Return the [X, Y] coordinate for the center point of the cell that contains the specified text.  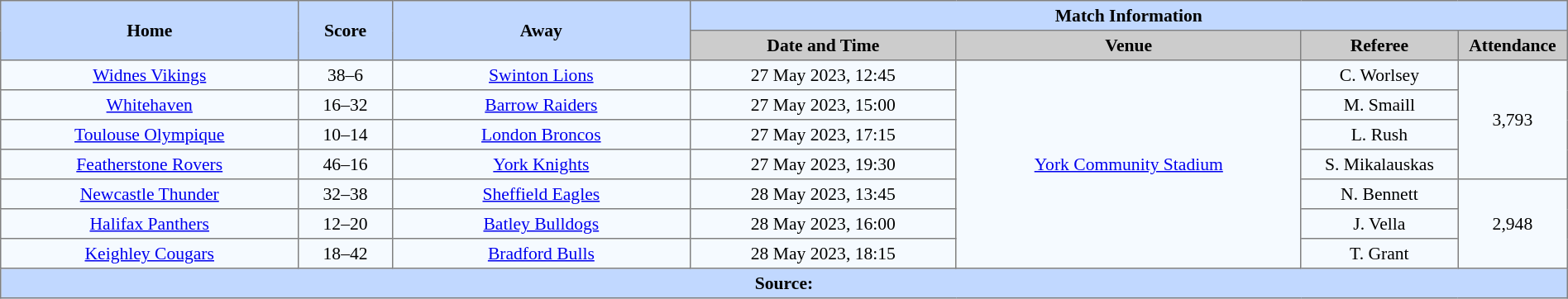
York Community Stadium [1128, 164]
Swinton Lions [541, 75]
Whitehaven [150, 105]
28 May 2023, 13:45 [823, 194]
Batley Bulldogs [541, 224]
27 May 2023, 19:30 [823, 164]
12–20 [346, 224]
28 May 2023, 16:00 [823, 224]
Toulouse Olympique [150, 135]
3,793 [1513, 120]
Halifax Panthers [150, 224]
Date and Time [823, 45]
Match Information [1128, 16]
S. Mikalauskas [1379, 164]
2,948 [1513, 224]
York Knights [541, 164]
10–14 [346, 135]
27 May 2023, 12:45 [823, 75]
28 May 2023, 18:15 [823, 254]
L. Rush [1379, 135]
Home [150, 31]
J. Vella [1379, 224]
18–42 [346, 254]
Sheffield Eagles [541, 194]
Featherstone Rovers [150, 164]
Score [346, 31]
38–6 [346, 75]
46–16 [346, 164]
Venue [1128, 45]
27 May 2023, 15:00 [823, 105]
T. Grant [1379, 254]
London Broncos [541, 135]
Bradford Bulls [541, 254]
32–38 [346, 194]
Attendance [1513, 45]
27 May 2023, 17:15 [823, 135]
Widnes Vikings [150, 75]
N. Bennett [1379, 194]
C. Worlsey [1379, 75]
16–32 [346, 105]
Source: [784, 283]
Barrow Raiders [541, 105]
Away [541, 31]
Referee [1379, 45]
M. Smaill [1379, 105]
Newcastle Thunder [150, 194]
Keighley Cougars [150, 254]
